Detect which cell encompasses the target text, then output its [X, Y] center coordinate. 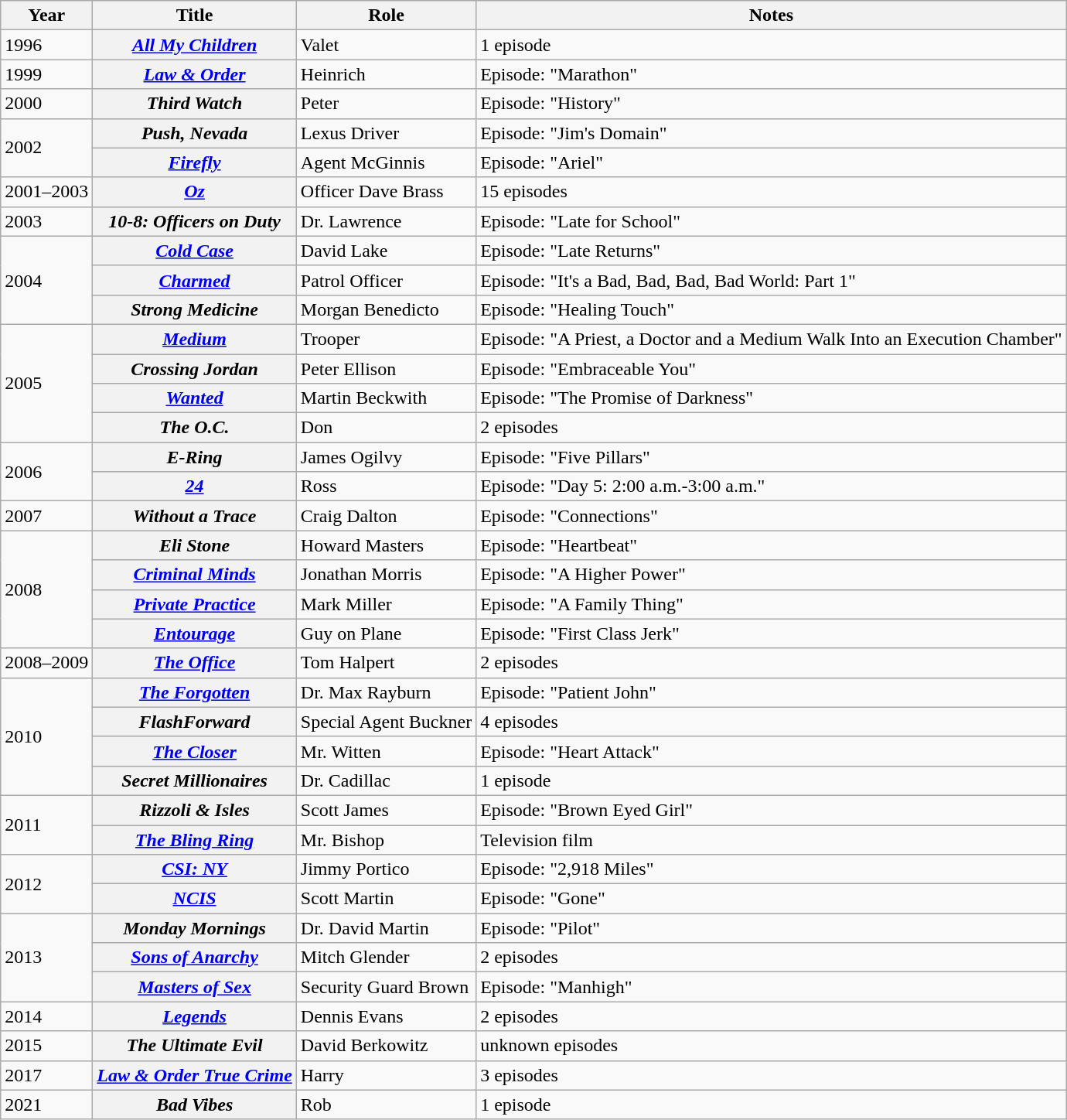
Mr. Witten [386, 751]
The Closer [195, 751]
CSI: NY [195, 869]
Episode: "Healing Touch" [772, 309]
Wanted [195, 398]
Title [195, 15]
Third Watch [195, 104]
Episode: "Day 5: 2:00 a.m.-3:00 a.m." [772, 487]
2011 [46, 825]
Scott Martin [386, 899]
Sons of Anarchy [195, 958]
Harry [386, 1075]
Strong Medicine [195, 309]
2003 [46, 221]
Episode: "Gone" [772, 899]
Role [386, 15]
Bad Vibes [195, 1105]
2021 [46, 1105]
2013 [46, 958]
Charmed [195, 280]
Television film [772, 839]
Monday Mornings [195, 928]
Peter Ellison [386, 369]
2005 [46, 383]
Push, Nevada [195, 133]
Episode: "Pilot" [772, 928]
NCIS [195, 899]
David Berkowitz [386, 1046]
Dr. Lawrence [386, 221]
Episode: "Heart Attack" [772, 751]
Episode: "Patient John" [772, 692]
E-Ring [195, 457]
2012 [46, 884]
unknown episodes [772, 1046]
15 episodes [772, 192]
Episode: "Brown Eyed Girl" [772, 810]
Rob [386, 1105]
Dr. David Martin [386, 928]
Firefly [195, 162]
Entourage [195, 633]
Tom Halpert [386, 663]
Oz [195, 192]
2010 [46, 736]
Dr. Max Rayburn [386, 692]
Episode: "It's a Bad, Bad, Bad, Bad World: Part 1" [772, 280]
2000 [46, 104]
Year [46, 15]
Episode: "Five Pillars" [772, 457]
Lexus Driver [386, 133]
Episode: "Connections" [772, 516]
Episode: "2,918 Miles" [772, 869]
Episode: "Jim's Domain" [772, 133]
Martin Beckwith [386, 398]
4 episodes [772, 722]
Episode: "A Family Thing" [772, 604]
Officer Dave Brass [386, 192]
David Lake [386, 251]
Security Guard Brown [386, 987]
10-8: Officers on Duty [195, 221]
Episode: "The Promise of Darkness" [772, 398]
Episode: "Marathon" [772, 74]
2017 [46, 1075]
Episode: "Manhigh" [772, 987]
Agent McGinnis [386, 162]
Scott James [386, 810]
Episode: "Late for School" [772, 221]
Secret Millionaires [195, 780]
Jonathan Morris [386, 575]
2007 [46, 516]
Episode: "Heartbeat" [772, 545]
2006 [46, 472]
Mark Miller [386, 604]
Law & Order True Crime [195, 1075]
FlashForward [195, 722]
Criminal Minds [195, 575]
2008 [46, 589]
Private Practice [195, 604]
Episode: "History" [772, 104]
The O.C. [195, 428]
Crossing Jordan [195, 369]
2014 [46, 1016]
Legends [195, 1016]
Valet [386, 45]
The Ultimate Evil [195, 1046]
Ross [386, 487]
Episode: "Ariel" [772, 162]
Notes [772, 15]
Morgan Benedicto [386, 309]
Mr. Bishop [386, 839]
Craig Dalton [386, 516]
Trooper [386, 339]
Law & Order [195, 74]
24 [195, 487]
Medium [195, 339]
The Office [195, 663]
1999 [46, 74]
Rizzoli & Isles [195, 810]
Episode: "Late Returns" [772, 251]
Episode: "A Priest, a Doctor and a Medium Walk Into an Execution Chamber" [772, 339]
Peter [386, 104]
Cold Case [195, 251]
Masters of Sex [195, 987]
2001–2003 [46, 192]
Special Agent Buckner [386, 722]
Jimmy Portico [386, 869]
Howard Masters [386, 545]
Patrol Officer [386, 280]
2015 [46, 1046]
Dr. Cadillac [386, 780]
Episode: "A Higher Power" [772, 575]
Without a Trace [195, 516]
The Bling Ring [195, 839]
James Ogilvy [386, 457]
2008–2009 [46, 663]
All My Children [195, 45]
Episode: "First Class Jerk" [772, 633]
Don [386, 428]
2004 [46, 280]
2002 [46, 148]
3 episodes [772, 1075]
The Forgotten [195, 692]
Mitch Glender [386, 958]
Guy on Plane [386, 633]
Heinrich [386, 74]
Dennis Evans [386, 1016]
1996 [46, 45]
Episode: "Embraceable You" [772, 369]
Eli Stone [195, 545]
